Find where the given text appears and provide that cell's center as (X, Y) coordinate. 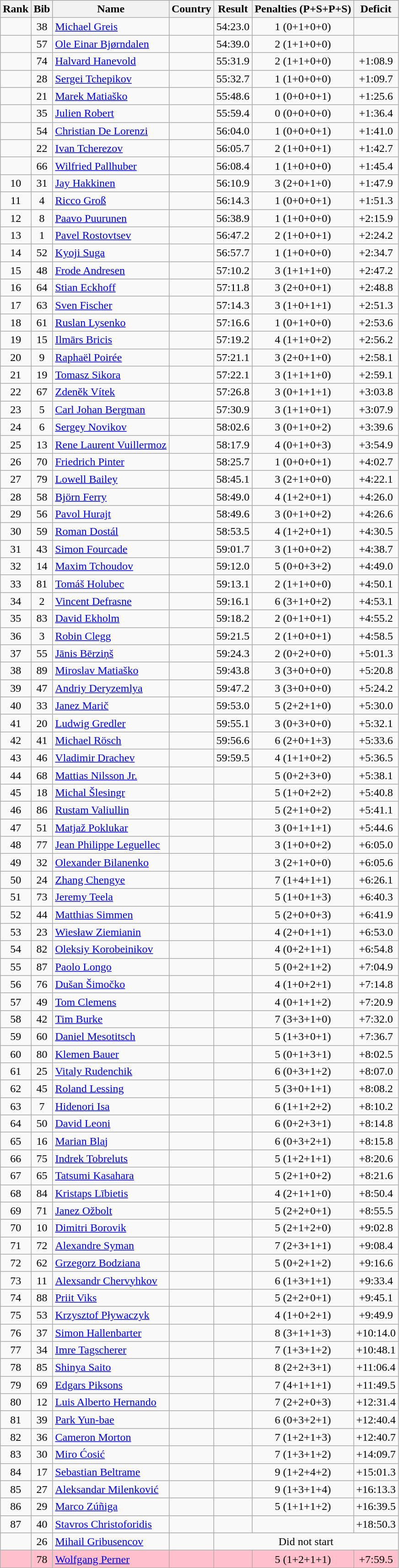
Marco Zúñiga (111, 1507)
Jean Philippe Leguellec (111, 845)
59:56.6 (233, 740)
Krzysztof Pływaczyk (111, 1315)
Bib (42, 9)
58:53.5 (233, 532)
56:05.7 (233, 148)
57:22.1 (233, 375)
+1:42.7 (376, 148)
+6:05.6 (376, 862)
Tom Clemens (111, 1002)
5 (1+3+0+1) (303, 1036)
Wiesław Ziemianin (111, 932)
Sergey Novikov (111, 427)
Maxim Tchoudov (111, 566)
+2:47.2 (376, 270)
Penalties (P+S+P+S) (303, 9)
5 (2+1+2+0) (303, 1228)
Michael Greis (111, 27)
+2:15.9 (376, 218)
Name (111, 9)
Kyoji Suga (111, 253)
59:13.1 (233, 584)
Björn Ferry (111, 496)
58:02.6 (233, 427)
+5:44.6 (376, 828)
59:55.1 (233, 723)
57:10.2 (233, 270)
Ricco Groß (111, 200)
Tomasz Sikora (111, 375)
+3:07.9 (376, 410)
+6:05.0 (376, 845)
+4:49.0 (376, 566)
Park Yun-bae (111, 1420)
2 (42, 601)
Aleksandar Milenković (111, 1489)
+12:31.4 (376, 1402)
Zhang Chengye (111, 880)
+9:02.8 (376, 1228)
+8:08.2 (376, 1089)
3 (1+1+0+1) (303, 410)
+8:10.2 (376, 1106)
+9:45.1 (376, 1298)
Alexandre Syman (111, 1245)
Halvard Hanevold (111, 61)
Marek Matiaško (111, 96)
6 (1+1+2+2) (303, 1106)
59:18.2 (233, 619)
+4:02.7 (376, 462)
+1:25.6 (376, 96)
59:53.0 (233, 706)
+4:22.1 (376, 479)
58:49.6 (233, 514)
+8:15.8 (376, 1141)
5 (42, 410)
Ilmārs Bricis (111, 340)
Lowell Bailey (111, 479)
Matthias Simmen (111, 915)
+8:50.4 (376, 1193)
+4:50.1 (376, 584)
Raphaël Poirée (111, 357)
+11:06.4 (376, 1368)
Edgars Piksons (111, 1385)
Janez Marič (111, 706)
Olexander Bilanenko (111, 862)
+7:20.9 (376, 1002)
7 (1+4+1+1) (303, 880)
+6:53.0 (376, 932)
Deficit (376, 9)
0 (0+0+0+0) (303, 113)
+5:38.1 (376, 776)
59:16.1 (233, 601)
+12:40.7 (376, 1437)
Rene Laurent Vuillermoz (111, 444)
+8:14.8 (376, 1124)
Dušan Šimočko (111, 984)
Michal Šlesingr (111, 793)
56:57.7 (233, 253)
57:19.2 (233, 340)
+4:30.5 (376, 532)
9 (42, 357)
Ole Einar Bjørndalen (111, 44)
Vitaly Rudenchik (111, 1072)
55:59.4 (233, 113)
58:45.1 (233, 479)
Miroslav Matiaško (111, 671)
+2:34.7 (376, 253)
+2:53.6 (376, 323)
58:17.9 (233, 444)
+5:32.1 (376, 723)
Klemen Bauer (111, 1054)
56:10.9 (233, 183)
Frode Andresen (111, 270)
Imre Tagscherer (111, 1350)
+2:56.2 (376, 340)
59:24.3 (233, 653)
Wolfgang Perner (111, 1559)
Sven Fischer (111, 305)
Dimitri Borovik (111, 1228)
+3:03.8 (376, 392)
+10:48.1 (376, 1350)
57:14.3 (233, 305)
+5:30.0 (376, 706)
55:31.9 (233, 61)
Indrek Tobreluts (111, 1158)
Tatsumi Kasahara (111, 1176)
Simon Fourcade (111, 549)
5 (3+0+1+1) (303, 1089)
4 (2+1+1+0) (303, 1193)
57:16.6 (233, 323)
3 (2+0+0+1) (303, 288)
Ruslan Lysenko (111, 323)
1 (42, 236)
+7:59.5 (376, 1559)
+5:24.2 (376, 688)
54:39.0 (233, 44)
David Leoni (111, 1124)
6 (42, 427)
59:01.7 (233, 549)
Paavo Puurunen (111, 218)
+5:01.3 (376, 653)
Sergei Tchepikov (111, 79)
+5:36.5 (376, 758)
6 (1+3+1+1) (303, 1280)
+9:33.4 (376, 1280)
Roman Dostál (111, 532)
Zdeněk Vítek (111, 392)
+8:02.5 (376, 1054)
Country (191, 9)
9 (1+2+4+2) (303, 1472)
Sebastian Beltrame (111, 1472)
4 (0+1+0+3) (303, 444)
5 (2+2+1+0) (303, 706)
+1:36.4 (376, 113)
Robin Clegg (111, 636)
5 (0+1+3+1) (303, 1054)
8 (3+1+1+3) (303, 1333)
Michael Rösch (111, 740)
+8:21.6 (376, 1176)
56:47.2 (233, 236)
Miro Ćosić (111, 1455)
Grzegorz Bodziana (111, 1263)
Mihail Gribusencov (111, 1541)
5 (2+0+0+3) (303, 915)
+2:51.3 (376, 305)
Paolo Longo (111, 967)
59:47.2 (233, 688)
Ludwig Gredler (111, 723)
3 (42, 636)
Shinya Saito (111, 1368)
+9:16.6 (376, 1263)
7 (2+2+0+3) (303, 1402)
+8:55.5 (376, 1211)
Andriy Deryzemlya (111, 688)
+18:50.3 (376, 1524)
4 (0+2+1+1) (303, 949)
4 (0+1+1+2) (303, 1002)
9 (1+3+1+4) (303, 1489)
+3:54.9 (376, 444)
+5:20.8 (376, 671)
7 (1+2+1+3) (303, 1437)
Daniel Mesotitsch (111, 1036)
+4:26.0 (376, 496)
+9:08.4 (376, 1245)
+6:41.9 (376, 915)
Friedrich Pinter (111, 462)
55:48.6 (233, 96)
+1:09.7 (376, 79)
6 (0+2+3+1) (303, 1124)
59:43.8 (233, 671)
+2:59.1 (376, 375)
59:59.5 (233, 758)
Vincent Defrasne (111, 601)
Hidenori Isa (111, 1106)
Alexsandr Chervyhkov (111, 1280)
+5:41.1 (376, 810)
+7:36.7 (376, 1036)
+6:54.8 (376, 949)
57:21.1 (233, 357)
+8:20.6 (376, 1158)
+2:24.2 (376, 236)
+9:49.9 (376, 1315)
+2:58.1 (376, 357)
+5:33.6 (376, 740)
59:12.0 (233, 566)
+12:40.4 (376, 1420)
5 (0+0+3+2) (303, 566)
56:04.0 (233, 131)
Matjaž Poklukar (111, 828)
7 (4+1+1+1) (303, 1385)
57:26.8 (233, 392)
+11:49.5 (376, 1385)
Simon Hallenbarter (111, 1333)
Jānis Bērziņš (111, 653)
+4:38.7 (376, 549)
Priit Viks (111, 1298)
+16:13.3 (376, 1489)
Tim Burke (111, 1019)
Result (233, 9)
Julien Robert (111, 113)
Rank (16, 9)
Roland Lessing (111, 1089)
+1:51.3 (376, 200)
7 (3+3+1+0) (303, 1019)
2 (0+2+0+0) (303, 653)
+8:07.0 (376, 1072)
3 (1+0+1+1) (303, 305)
+1:08.9 (376, 61)
+7:32.0 (376, 1019)
3 (0+3+0+0) (303, 723)
David Ekholm (111, 619)
Christian De Lorenzi (111, 131)
Wilfried Pallhuber (111, 166)
Carl Johan Bergman (111, 410)
+15:01.3 (376, 1472)
6 (0+3+1+2) (303, 1072)
57:11.8 (233, 288)
Stavros Christoforidis (111, 1524)
Ivan Tcherezov (111, 148)
2 (0+1+0+1) (303, 619)
Pavel Rostovtsev (111, 236)
+4:55.2 (376, 619)
Luis Alberto Hernando (111, 1402)
58:49.0 (233, 496)
56:38.9 (233, 218)
5 (1+0+2+2) (303, 793)
8 (2+2+3+1) (303, 1368)
89 (42, 671)
Marian Blaj (111, 1141)
+1:41.0 (376, 131)
+5:40.8 (376, 793)
4 (42, 200)
+4:26.6 (376, 514)
54:23.0 (233, 27)
+3:39.6 (376, 427)
7 (42, 1106)
Oleksiy Korobeinikov (111, 949)
5 (0+2+3+0) (303, 776)
5 (1+0+1+3) (303, 897)
Tomáš Holubec (111, 584)
6 (3+1+0+2) (303, 601)
57:30.9 (233, 410)
58:25.7 (233, 462)
+1:45.4 (376, 166)
Kristaps Lībietis (111, 1193)
Vladimir Drachev (111, 758)
+10:14.0 (376, 1333)
+6:26.1 (376, 880)
+6:40.3 (376, 897)
+1:47.9 (376, 183)
Stian Eckhoff (111, 288)
Janez Ožbolt (111, 1211)
8 (42, 218)
+2:48.8 (376, 288)
55:32.7 (233, 79)
56:14.3 (233, 200)
Pavol Hurajt (111, 514)
6 (2+0+1+3) (303, 740)
+14:09.7 (376, 1455)
+4:58.5 (376, 636)
Did not start (306, 1541)
+7:14.8 (376, 984)
Rustam Valiullin (111, 810)
Cameron Morton (111, 1437)
59:21.5 (233, 636)
56:08.4 (233, 166)
4 (2+0+1+1) (303, 932)
5 (1+1+1+2) (303, 1507)
88 (42, 1298)
+7:04.9 (376, 967)
7 (2+3+1+1) (303, 1245)
+4:53.1 (376, 601)
+16:39.5 (376, 1507)
Jeremy Teela (111, 897)
Mattias Nilsson Jr. (111, 776)
Jay Hakkinen (111, 183)
